Detect which cell encompasses the target text, then output its [X, Y] center coordinate. 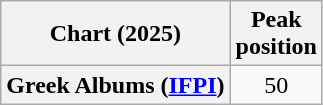
50 [276, 85]
Chart (2025) [116, 34]
Peakposition [276, 34]
Greek Albums (IFPI) [116, 85]
